Locate the cell with the specified text and output its (X, Y) center coordinate. 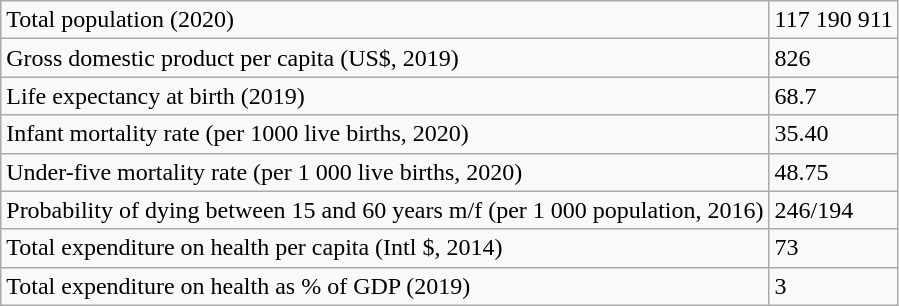
Infant mortality rate (per 1000 live births, 2020) (385, 134)
3 (834, 286)
Gross domestic product per capita (US$, 2019) (385, 58)
73 (834, 248)
826 (834, 58)
Life expectancy at birth (2019) (385, 96)
246/194 (834, 210)
Total population (2020) (385, 20)
Under-five mortality rate (per 1 000 live births, 2020) (385, 172)
Probability of dying between 15 and 60 years m/f (per 1 000 population, 2016) (385, 210)
48.75 (834, 172)
68.7 (834, 96)
Total expenditure on health per capita (Intl $, 2014) (385, 248)
117 190 911 (834, 20)
Total expenditure on health as % of GDP (2019) (385, 286)
35.40 (834, 134)
